Find where the given text appears and provide that cell's center as (X, Y) coordinate. 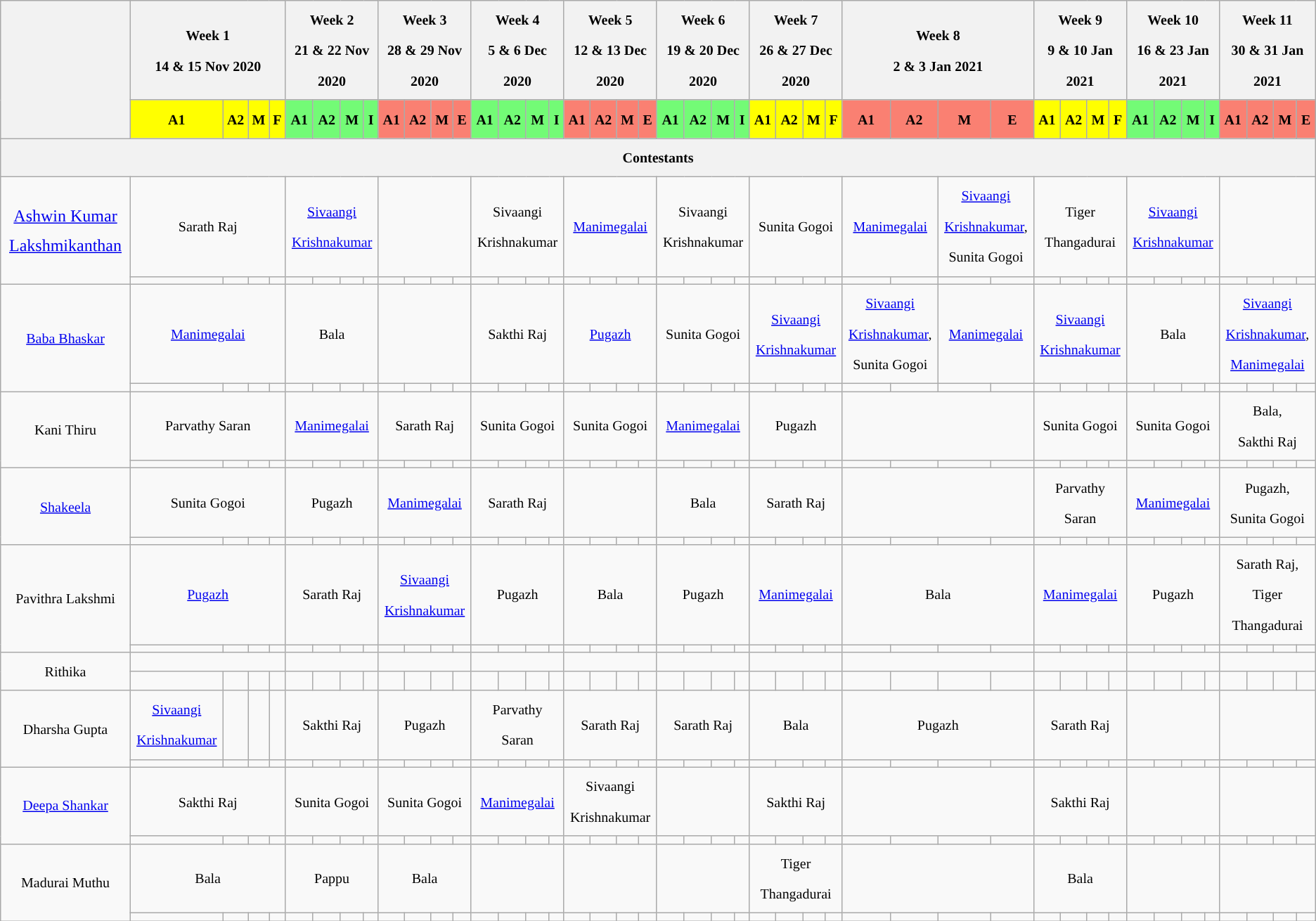
Ashwin Kumar Lakshmikanthan (66, 231)
Week 45 & 6 Dec 2020 (517, 51)
Rithika (66, 672)
Week 114 & 15 Nov 2020 (208, 51)
Week 619 & 20 Dec 2020 (703, 51)
Sivaangi Krishnakumar,Manimegalai (1268, 334)
Pavithra Lakshmi (66, 599)
Deepa Shankar (66, 806)
Week 221 & 22 Nov 2020 (332, 51)
Week 82 & 3 Jan 2021 (938, 51)
Shakeela (66, 506)
Week 512 & 13 Dec 2020 (610, 51)
Dharsha Gupta (66, 728)
Week 1016 & 23 Jan 2021 (1173, 51)
Week 328 & 29 Nov 2020 (425, 51)
Contestants (658, 157)
Kani Thiru (66, 430)
Pappu (332, 878)
Week 726 & 27 Dec 2020 (796, 51)
Week 1130 & 31 Jan 2021 (1268, 51)
Baba Bhaskar (66, 337)
Madurai Muthu (66, 882)
Week 99 & 10 Jan 2021 (1080, 51)
Sarath Raj,Tiger Thangadurai (1268, 595)
Bala,Sakthi Raj (1268, 426)
Pugazh,Sunita Gogoi (1268, 503)
